Locate the cell with the specified text and output its (X, Y) center coordinate. 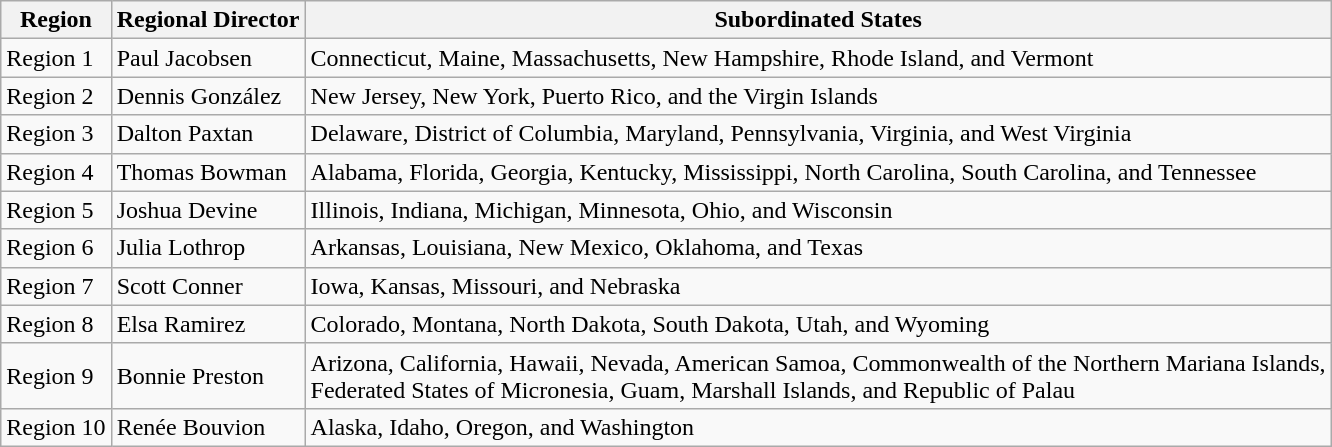
New Jersey, New York, Puerto Rico, and the Virgin Islands (818, 96)
Elsa Ramirez (208, 324)
Scott Conner (208, 286)
Region 1 (56, 58)
Region 5 (56, 210)
Arkansas, Louisiana, New Mexico, Oklahoma, and Texas (818, 248)
Alaska, Idaho, Oregon, and Washington (818, 427)
Connecticut, Maine, Massachusetts, New Hampshire, Rhode Island, and Vermont (818, 58)
Julia Lothrop (208, 248)
Renée Bouvion (208, 427)
Region 3 (56, 134)
Region (56, 20)
Delaware, District of Columbia, Maryland, Pennsylvania, Virginia, and West Virginia (818, 134)
Illinois, Indiana, Michigan, Minnesota, Ohio, and Wisconsin (818, 210)
Iowa, Kansas, Missouri, and Nebraska (818, 286)
Region 7 (56, 286)
Colorado, Montana, North Dakota, South Dakota, Utah, and Wyoming (818, 324)
Paul Jacobsen (208, 58)
Region 4 (56, 172)
Alabama, Florida, Georgia, Kentucky, Mississippi, North Carolina, South Carolina, and Tennessee (818, 172)
Dalton Paxtan (208, 134)
Region 8 (56, 324)
Region 9 (56, 376)
Subordinated States (818, 20)
Joshua Devine (208, 210)
Region 2 (56, 96)
Region 10 (56, 427)
Bonnie Preston (208, 376)
Thomas Bowman (208, 172)
Dennis González (208, 96)
Region 6 (56, 248)
Regional Director (208, 20)
